Determine the (X, Y) coordinate at the center of the cell enclosing the given text.  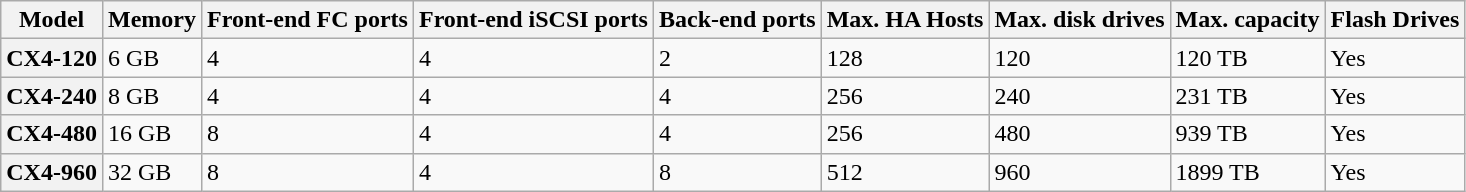
8 GB (152, 96)
240 (1080, 96)
Max. capacity (1248, 20)
480 (1080, 134)
960 (1080, 172)
120 TB (1248, 58)
32 GB (152, 172)
CX4-240 (52, 96)
939 TB (1248, 134)
Flash Drives (1395, 20)
1899 TB (1248, 172)
CX4-480 (52, 134)
231 TB (1248, 96)
Back-end ports (737, 20)
CX4-120 (52, 58)
2 (737, 58)
Max. HA Hosts (905, 20)
16 GB (152, 134)
Max. disk drives (1080, 20)
120 (1080, 58)
CX4-960 (52, 172)
Front-end FC ports (307, 20)
Front-end iSCSI ports (533, 20)
Memory (152, 20)
6 GB (152, 58)
512 (905, 172)
128 (905, 58)
Model (52, 20)
